For the text-containing cell, return its midpoint in (X, Y) coordinate format. 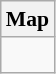
Map (28, 19)
